Extract the (x, y) coordinate from the center of the cell holding the provided text.  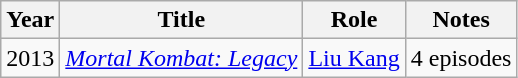
Notes (461, 20)
4 episodes (461, 58)
Role (354, 20)
Year (30, 20)
2013 (30, 58)
Liu Kang (354, 58)
Title (182, 20)
Mortal Kombat: Legacy (182, 58)
